Pinpoint the cell where the given text exists, returning its (x, y) midpoint coordinate. 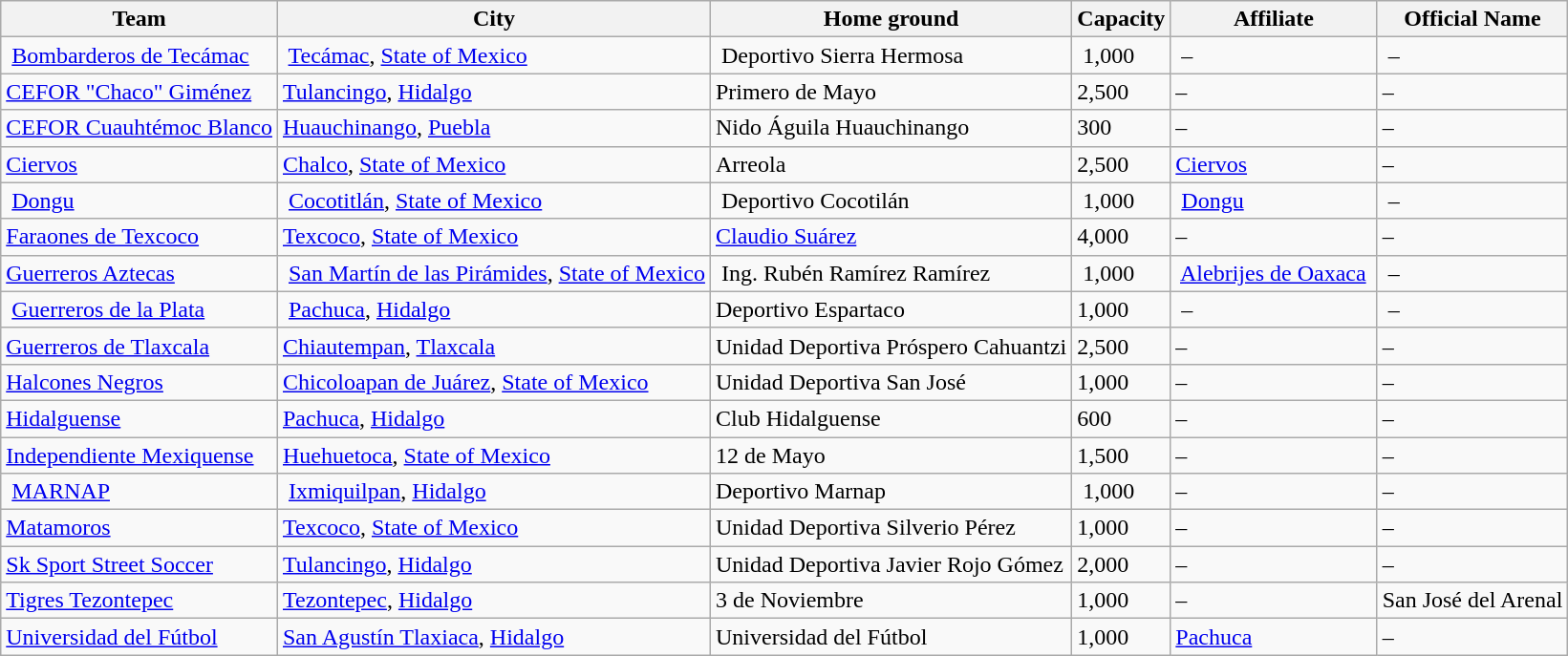
Deportivo Espartaco (891, 309)
Deportivo Cocotilán (891, 201)
Huehuetoca, State of Mexico (493, 455)
San Agustín Tlaxiaca, Hidalgo (493, 637)
12 de Mayo (891, 455)
Chicoloapan de Juárez, State of Mexico (493, 382)
Affiliate (1274, 19)
600 (1122, 418)
Bombarderos de Tecámac (140, 55)
Chiautempan, Tlaxcala (493, 346)
Unidad Deportiva Javier Rojo Gómez (891, 564)
Pachuca (1274, 637)
Capacity (1122, 19)
Tezontepec, Hidalgo (493, 601)
2,000 (1122, 564)
Team (140, 19)
Huauchinango, Puebla (493, 128)
Club Hidalguense (891, 418)
Home ground (891, 19)
CEFOR "Chaco" Giménez (140, 92)
Ing. Rubén Ramírez Ramírez (891, 273)
3 de Noviembre (891, 601)
4,000 (1122, 237)
Halcones Negros (140, 382)
Faraones de Texcoco (140, 237)
Tigres Tezontepec (140, 601)
Alebrijes de Oaxaca (1274, 273)
Guerreros de la Plata (140, 309)
San Martín de las Pirámides, State of Mexico (493, 273)
Unidad Deportiva San José (891, 382)
Official Name (1472, 19)
Cocotitlán, State of Mexico (493, 201)
Hidalguense (140, 418)
Guerreros Aztecas (140, 273)
Nido Águila Huauchinango (891, 128)
300 (1122, 128)
Independiente Mexiquense (140, 455)
Chalco, State of Mexico (493, 164)
Matamoros (140, 528)
Deportivo Sierra Hermosa (891, 55)
Unidad Deportiva Silverio Pérez (891, 528)
San José del Arenal (1472, 601)
Arreola (891, 164)
CEFOR Cuauhtémoc Blanco (140, 128)
Deportivo Marnap (891, 492)
Sk Sport Street Soccer (140, 564)
Claudio Suárez (891, 237)
Tecámac, State of Mexico (493, 55)
Ixmiquilpan, Hidalgo (493, 492)
Guerreros de Tlaxcala (140, 346)
Primero de Mayo (891, 92)
MARNAP (140, 492)
Unidad Deportiva Próspero Cahuantzi (891, 346)
1,500 (1122, 455)
City (493, 19)
